Return the [x, y] coordinate for the center point of the cell that contains the specified text.  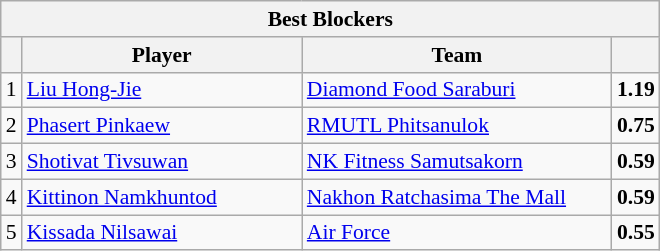
Diamond Food Saraburi [457, 90]
0.75 [636, 126]
NK Fitness Samutsakorn [457, 162]
1 [12, 90]
5 [12, 233]
Shotivat Tivsuwan [162, 162]
Air Force [457, 233]
Kissada Nilsawai [162, 233]
Best Blockers [330, 19]
Nakhon Ratchasima The Mall [457, 197]
Team [457, 55]
3 [12, 162]
2 [12, 126]
4 [12, 197]
Kittinon Namkhuntod [162, 197]
RMUTL Phitsanulok [457, 126]
Player [162, 55]
Phasert Pinkaew [162, 126]
0.55 [636, 233]
1.19 [636, 90]
Liu Hong-Jie [162, 90]
